Provide the (x, y) coordinate of the cell's center where the given text is located.  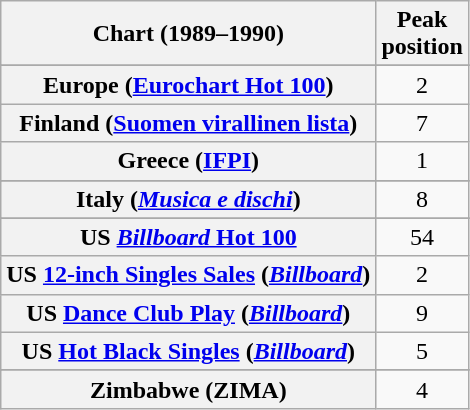
Zimbabwe (ZIMA) (188, 389)
54 (422, 237)
7 (422, 123)
Peakposition (422, 34)
9 (422, 313)
US Dance Club Play (Billboard) (188, 313)
US Billboard Hot 100 (188, 237)
Europe (Eurochart Hot 100) (188, 85)
1 (422, 161)
5 (422, 351)
8 (422, 199)
US Hot Black Singles (Billboard) (188, 351)
Greece (IFPI) (188, 161)
Chart (1989–1990) (188, 34)
Italy (Musica e dischi) (188, 199)
4 (422, 389)
US 12-inch Singles Sales (Billboard) (188, 275)
Finland (Suomen virallinen lista) (188, 123)
